Scan for the cell matching the given text and deliver its [X, Y] coordinate at center. 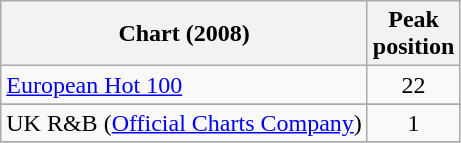
European Hot 100 [184, 85]
Chart (2008) [184, 34]
22 [413, 85]
UK R&B (Official Charts Company) [184, 123]
Peakposition [413, 34]
1 [413, 123]
